From the cell containing the given text, extract its center point as [X, Y] coordinate. 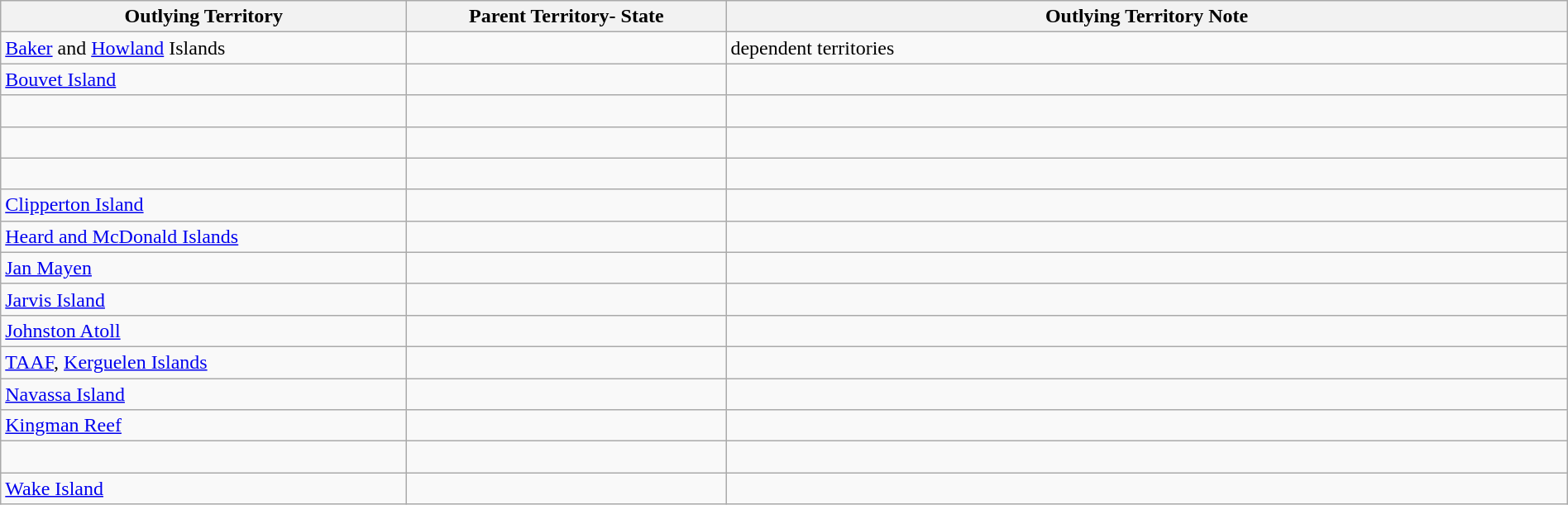
Navassa Island [203, 394]
Outlying Territory Note [1146, 17]
Kingman Reef [203, 426]
Heard and McDonald Islands [203, 236]
Johnston Atoll [203, 331]
Wake Island [203, 488]
Parent Territory- State [566, 17]
dependent territories [1146, 48]
Clipperton Island [203, 205]
TAAF, Kerguelen Islands [203, 362]
Outlying Territory [203, 17]
Baker and Howland Islands [203, 48]
Bouvet Island [203, 79]
Jarvis Island [203, 299]
Jan Mayen [203, 268]
